For the text-containing cell, return its midpoint in (x, y) coordinate format. 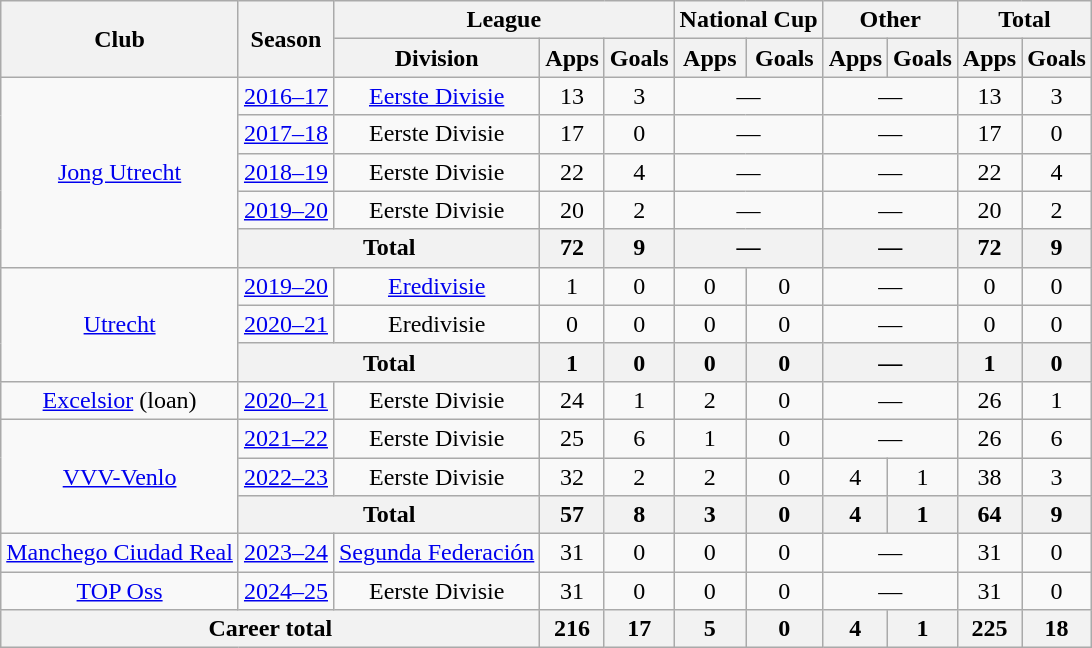
8 (639, 515)
2022–23 (286, 477)
League (504, 20)
TOP Oss (120, 591)
Division (436, 58)
225 (989, 629)
216 (572, 629)
Manchego Ciudad Real (120, 553)
Segunda Federación (436, 553)
24 (572, 400)
18 (1057, 629)
2017–18 (286, 134)
2018–19 (286, 172)
Other (890, 20)
5 (710, 629)
57 (572, 515)
2023–24 (286, 553)
2021–22 (286, 438)
38 (989, 477)
Jong Utrecht (120, 172)
2024–25 (286, 591)
Season (286, 39)
Utrecht (120, 324)
VVV-Venlo (120, 476)
64 (989, 515)
Career total (270, 629)
2016–17 (286, 96)
Club (120, 39)
Excelsior (loan) (120, 400)
National Cup (748, 20)
25 (572, 438)
32 (572, 477)
